From the cell containing the given text, extract its center point as [X, Y] coordinate. 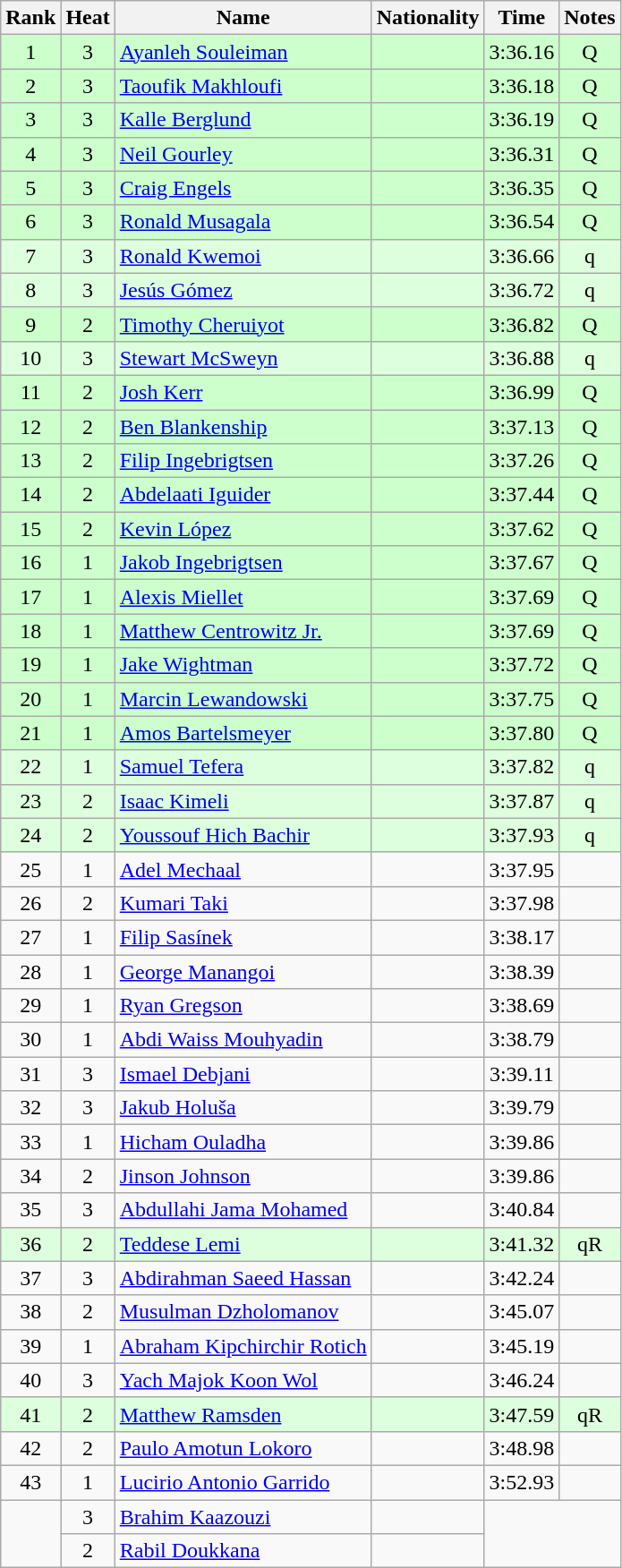
3:37.75 [522, 699]
3:36.66 [522, 256]
3:36.99 [522, 392]
Abdullahi Jama Mohamed [243, 1210]
3:39.11 [522, 1074]
17 [30, 597]
3:45.07 [522, 1312]
30 [30, 1040]
12 [30, 427]
3:37.13 [522, 427]
3:37.67 [522, 563]
Youssouf Hich Bachir [243, 835]
Josh Kerr [243, 392]
Ronald Kwemoi [243, 256]
4 [30, 154]
3:37.98 [522, 903]
18 [30, 631]
Yach Majok Koon Wol [243, 1380]
Abdelaati Iguider [243, 495]
21 [30, 733]
George Manangoi [243, 971]
11 [30, 392]
Ayanleh Souleiman [243, 52]
Time [522, 18]
25 [30, 869]
3:36.35 [522, 188]
24 [30, 835]
Abraham Kipchirchir Rotich [243, 1346]
41 [30, 1414]
Kalle Berglund [243, 120]
32 [30, 1108]
Rank [30, 18]
33 [30, 1142]
Abdirahman Saeed Hassan [243, 1278]
3:41.32 [522, 1244]
Name [243, 18]
Timothy Cheruiyot [243, 324]
3:40.84 [522, 1210]
3:36.16 [522, 52]
Jesús Gómez [243, 290]
35 [30, 1210]
3:37.82 [522, 767]
3:36.19 [522, 120]
Teddese Lemi [243, 1244]
22 [30, 767]
10 [30, 358]
3:37.26 [522, 461]
3:36.54 [522, 222]
29 [30, 1006]
Kumari Taki [243, 903]
3:37.62 [522, 529]
Craig Engels [243, 188]
Isaac Kimeli [243, 801]
Matthew Ramsden [243, 1414]
3:46.24 [522, 1380]
Ryan Gregson [243, 1006]
14 [30, 495]
Amos Bartelsmeyer [243, 733]
3:47.59 [522, 1414]
3:38.79 [522, 1040]
Ben Blankenship [243, 427]
Filip Sasínek [243, 937]
3:37.72 [522, 665]
23 [30, 801]
28 [30, 971]
Notes [590, 18]
42 [30, 1448]
Alexis Miellet [243, 597]
3:48.98 [522, 1448]
3:39.79 [522, 1108]
Adel Mechaal [243, 869]
3:36.31 [522, 154]
Brahim Kaazouzi [243, 1517]
3:38.17 [522, 937]
Abdi Waiss Mouhyadin [243, 1040]
Matthew Centrowitz Jr. [243, 631]
36 [30, 1244]
3:36.88 [522, 358]
27 [30, 937]
Lucirio Antonio Garrido [243, 1482]
3:37.95 [522, 869]
Jakob Ingebrigtsen [243, 563]
3:42.24 [522, 1278]
Kevin López [243, 529]
31 [30, 1074]
Stewart McSweyn [243, 358]
Samuel Tefera [243, 767]
3:38.39 [522, 971]
13 [30, 461]
Jakub Holuša [243, 1108]
43 [30, 1482]
Nationality [428, 18]
6 [30, 222]
Neil Gourley [243, 154]
40 [30, 1380]
8 [30, 290]
7 [30, 256]
3:38.69 [522, 1006]
Ismael Debjani [243, 1074]
3:36.82 [522, 324]
Hicham Ouladha [243, 1142]
20 [30, 699]
3:52.93 [522, 1482]
Musulman Dzholomanov [243, 1312]
39 [30, 1346]
3:37.80 [522, 733]
3:37.87 [522, 801]
26 [30, 903]
37 [30, 1278]
9 [30, 324]
15 [30, 529]
Rabil Doukkana [243, 1551]
3:36.18 [522, 86]
Filip Ingebrigtsen [243, 461]
Taoufik Makhloufi [243, 86]
3:45.19 [522, 1346]
38 [30, 1312]
Jake Wightman [243, 665]
3:37.44 [522, 495]
Ronald Musagala [243, 222]
5 [30, 188]
34 [30, 1176]
16 [30, 563]
3:36.72 [522, 290]
Marcin Lewandowski [243, 699]
19 [30, 665]
Heat [88, 18]
3:37.93 [522, 835]
Jinson Johnson [243, 1176]
Paulo Amotun Lokoro [243, 1448]
